Find where the given text appears and provide that cell's center as [X, Y] coordinate. 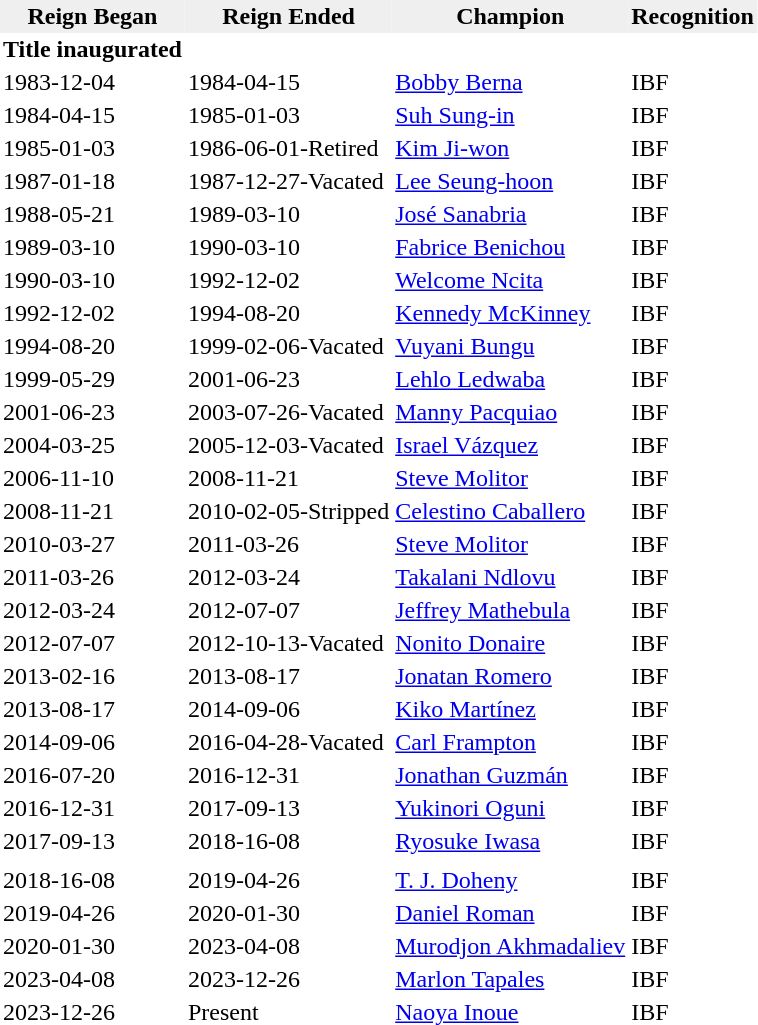
2010-03-27 [92, 544]
Jeffrey Mathebula [510, 610]
2005-12-03-Vacated [288, 446]
1999-02-06-Vacated [288, 346]
Reign Began [92, 16]
2004-03-25 [92, 446]
Kiko Martínez [510, 710]
2023-12-26 [288, 980]
Vuyani Bungu [510, 346]
Celestino Caballero [510, 512]
Kennedy McKinney [510, 314]
Marlon Tapales [510, 980]
Recognition [692, 16]
2016-07-20 [92, 776]
Reign Ended [288, 16]
2016-04-28-Vacated [288, 742]
Yukinori Oguni [510, 808]
Title inaugurated [92, 50]
2010-02-05-Stripped [288, 512]
Ryosuke Iwasa [510, 842]
Jonatan Romero [510, 676]
1983-12-04 [92, 82]
Lehlo Ledwaba [510, 380]
Welcome Ncita [510, 280]
Nonito Donaire [510, 644]
Manny Pacquiao [510, 412]
Takalani Ndlovu [510, 578]
1987-12-27-Vacated [288, 182]
Lee Seung-hoon [510, 182]
1988-05-21 [92, 214]
Jonathan Guzmán [510, 776]
Kim Ji-won [510, 148]
Israel Vázquez [510, 446]
Champion [510, 16]
Daniel Roman [510, 914]
Fabrice Benichou [510, 248]
T. J. Doheny [510, 880]
1999-05-29 [92, 380]
Carl Frampton [510, 742]
2003-07-26-Vacated [288, 412]
2006-11-10 [92, 478]
José Sanabria [510, 214]
2012-10-13-Vacated [288, 644]
2013-02-16 [92, 676]
1986-06-01-Retired [288, 148]
Suh Sung-in [510, 116]
Murodjon Akhmadaliev [510, 946]
1987-01-18 [92, 182]
Bobby Berna [510, 82]
